For the text-containing cell, return its midpoint in [X, Y] coordinate format. 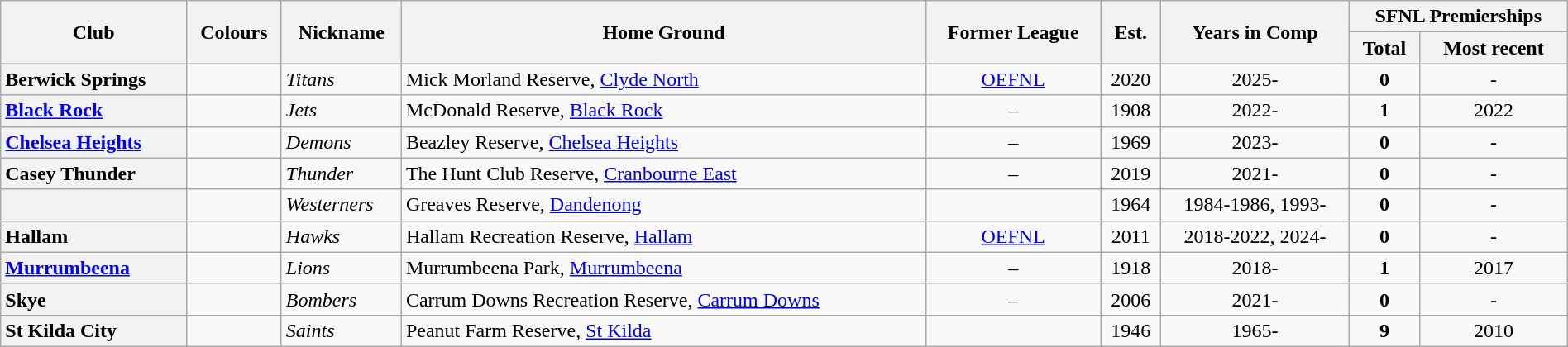
2006 [1131, 299]
Mick Morland Reserve, Clyde North [663, 79]
Murrumbeena Park, Murrumbeena [663, 268]
1984-1986, 1993- [1255, 205]
2018- [1255, 268]
Jets [341, 111]
Demons [341, 142]
Carrum Downs Recreation Reserve, Carrum Downs [663, 299]
Greaves Reserve, Dandenong [663, 205]
Est. [1131, 32]
Bombers [341, 299]
Titans [341, 79]
Westerners [341, 205]
Home Ground [663, 32]
2019 [1131, 173]
St Kilda City [94, 330]
Hallam Recreation Reserve, Hallam [663, 236]
2023- [1255, 142]
Peanut Farm Reserve, St Kilda [663, 330]
Chelsea Heights [94, 142]
Nickname [341, 32]
Saints [341, 330]
9 [1384, 330]
SFNL Premierships [1458, 17]
Lions [341, 268]
The Hunt Club Reserve, Cranbourne East [663, 173]
2022 [1494, 111]
Most recent [1494, 48]
Years in Comp [1255, 32]
2018-2022, 2024- [1255, 236]
Hallam [94, 236]
2011 [1131, 236]
2022- [1255, 111]
Skye [94, 299]
Casey Thunder [94, 173]
1969 [1131, 142]
2025- [1255, 79]
1965- [1255, 330]
Club [94, 32]
2010 [1494, 330]
1946 [1131, 330]
Black Rock [94, 111]
Colours [235, 32]
Beazley Reserve, Chelsea Heights [663, 142]
Hawks [341, 236]
Former League [1014, 32]
McDonald Reserve, Black Rock [663, 111]
Murrumbeena [94, 268]
1908 [1131, 111]
2017 [1494, 268]
Berwick Springs [94, 79]
1918 [1131, 268]
Total [1384, 48]
Thunder [341, 173]
2020 [1131, 79]
1964 [1131, 205]
